Extract the [X, Y] coordinate from the center of the cell holding the provided text.  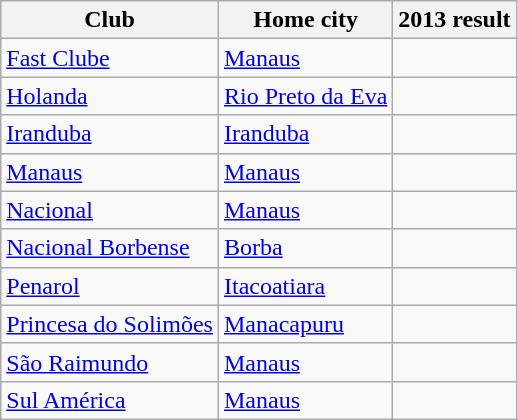
Club [110, 20]
Princesa do Solimões [110, 324]
Borba [305, 248]
Rio Preto da Eva [305, 96]
Manacapuru [305, 324]
Holanda [110, 96]
São Raimundo [110, 362]
Sul América [110, 400]
Nacional [110, 210]
2013 result [454, 20]
Itacoatiara [305, 286]
Nacional Borbense [110, 248]
Fast Clube [110, 58]
Home city [305, 20]
Penarol [110, 286]
